From the cell containing the given text, extract its center point as (x, y) coordinate. 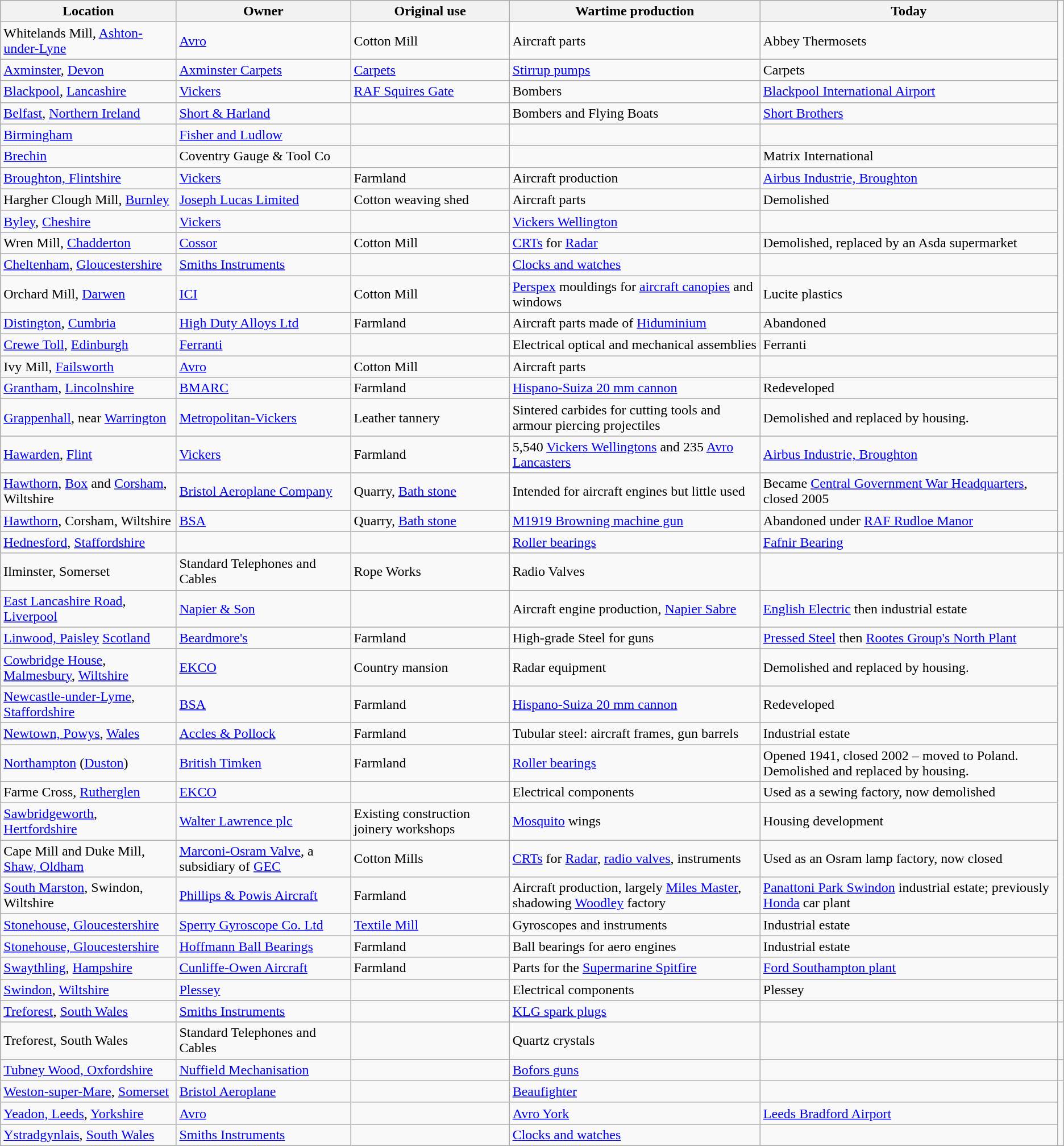
Used as a sewing factory, now demolished (908, 792)
East Lancashire Road, Liverpool (89, 608)
Wren Mill, Chadderton (89, 243)
Original use (430, 11)
Cunliffe-Owen Aircraft (264, 968)
Grappenhall, near Warrington (89, 417)
Swaythling, Hampshire (89, 968)
5,540 Vickers Wellingtons and 235 Avro Lancasters (634, 455)
Newcastle-under-Lyme, Staffordshire (89, 704)
Rope Works (430, 572)
Cotton Mills (430, 858)
Hawthorn, Corsham, Wiltshire (89, 521)
Northampton (Duston) (89, 763)
Tubular steel: aircraft frames, gun barrels (634, 733)
Swindon, Wiltshire (89, 990)
Owner (264, 11)
Bofors guns (634, 1070)
Cape Mill and Duke Mill, Shaw, Oldham (89, 858)
Aircraft production (634, 178)
Linwood, Paisley Scotland (89, 638)
Perspex mouldings for aircraft canopies and windows (634, 293)
Fisher and Ludlow (264, 135)
Blackpool, Lancashire (89, 92)
BMARC (264, 388)
Sperry Gyroscope Co. Ltd (264, 925)
Marconi-Osram Valve, a subsidiary of GEC (264, 858)
Broughton, Flintshire (89, 178)
Distington, Cumbria (89, 323)
Existing construction joinery workshops (430, 822)
Textile Mill (430, 925)
Mosquito wings (634, 822)
Crewe Toll, Edinburgh (89, 345)
Leather tannery (430, 417)
Avro York (634, 1113)
Bombers and Flying Boats (634, 113)
Radar equipment (634, 667)
Short Brothers (908, 113)
Hoffmann Ball Bearings (264, 946)
Pressed Steel then Rootes Group's North Plant (908, 638)
Aircraft production, largely Miles Master, shadowing Woodley factory (634, 896)
Wartime production (634, 11)
Brechin (89, 156)
Napier & Son (264, 608)
Hargher Clough Mill, Burnley (89, 200)
Farme Cross, Rutherglen (89, 792)
Panattoni Park Swindon industrial estate; previously Honda car plant (908, 896)
KLG spark plugs (634, 1011)
Radio Valves (634, 572)
Ball bearings for aero engines (634, 946)
Axminster, Devon (89, 70)
Short & Harland (264, 113)
Whitelands Mill, Ashton-under-Lyne (89, 41)
Stirrup pumps (634, 70)
Coventry Gauge & Tool Co (264, 156)
Hawarden, Flint (89, 455)
Used as an Osram lamp factory, now closed (908, 858)
Joseph Lucas Limited (264, 200)
Became Central Government War Headquarters, closed 2005 (908, 491)
Cheltenham, Gloucestershire (89, 264)
Bristol Aeroplane (264, 1091)
Orchard Mill, Darwen (89, 293)
Birmingham (89, 135)
Ivy Mill, Failsworth (89, 367)
Walter Lawrence plc (264, 822)
British Timken (264, 763)
Cossor (264, 243)
Intended for aircraft engines but little used (634, 491)
Gyroscopes and instruments (634, 925)
Hednesford, Staffordshire (89, 542)
Yeadon, Leeds, Yorkshire (89, 1113)
Cowbridge House, Malmesbury, Wiltshire (89, 667)
Opened 1941, closed 2002 – moved to Poland. Demolished and replaced by housing. (908, 763)
CRTs for Radar (634, 243)
Accles & Pollock (264, 733)
Hawthorn, Box and Corsham, Wiltshire (89, 491)
Sawbridgeworth, Hertfordshire (89, 822)
High-grade Steel for guns (634, 638)
Ford Southampton plant (908, 968)
Bristol Aeroplane Company (264, 491)
Ystradgynlais, South Wales (89, 1135)
Fafnir Bearing (908, 542)
Belfast, Northern Ireland (89, 113)
Parts for the Supermarine Spitfire (634, 968)
Leeds Bradford Airport (908, 1113)
Abandoned (908, 323)
Phillips & Powis Aircraft (264, 896)
Beardmore's (264, 638)
Grantham, Lincolnshire (89, 388)
Aircraft parts made of Hiduminium (634, 323)
Lucite plastics (908, 293)
Byley, Cheshire (89, 221)
Today (908, 11)
Blackpool International Airport (908, 92)
Abbey Thermosets (908, 41)
Demolished, replaced by an Asda supermarket (908, 243)
Electrical optical and mechanical assemblies (634, 345)
ICI (264, 293)
Metropolitan-Vickers (264, 417)
South Marston, Swindon, Wiltshire (89, 896)
Weston-super-Mare, Somerset (89, 1091)
Axminster Carpets (264, 70)
Vickers Wellington (634, 221)
CRTs for Radar, radio valves, instruments (634, 858)
Sintered carbides for cutting tools and armour piercing projectiles (634, 417)
Matrix International (908, 156)
Beaufighter (634, 1091)
Country mansion (430, 667)
Newtown, Powys, Wales (89, 733)
Abandoned under RAF Rudloe Manor (908, 521)
Housing development (908, 822)
Quartz crystals (634, 1040)
Bombers (634, 92)
Cotton weaving shed (430, 200)
M1919 Browning machine gun (634, 521)
Tubney Wood, Oxfordshire (89, 1070)
Nuffield Mechanisation (264, 1070)
Ilminster, Somerset (89, 572)
Location (89, 11)
High Duty Alloys Ltd (264, 323)
RAF Squires Gate (430, 92)
Demolished (908, 200)
English Electric then industrial estate (908, 608)
Aircraft engine production, Napier Sabre (634, 608)
